Extract the [X, Y] coordinate from the center of the cell holding the provided text.  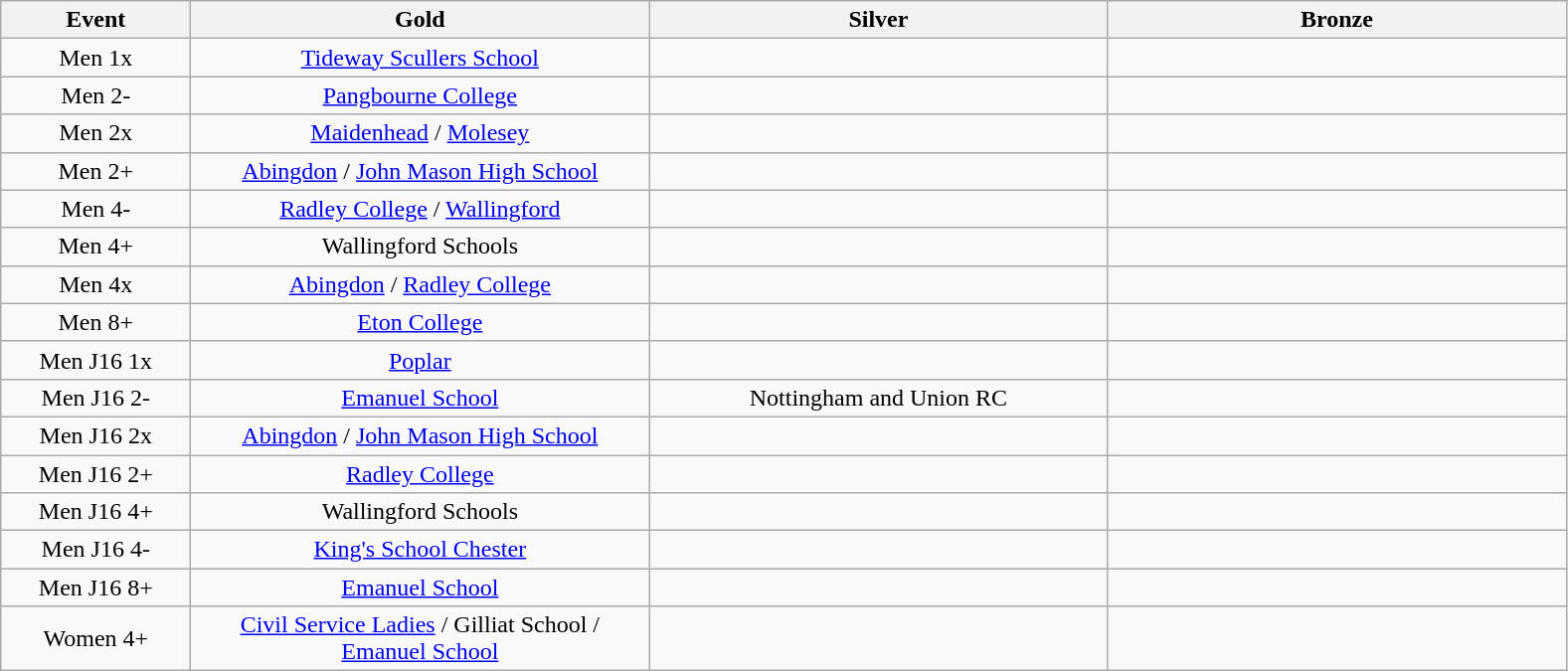
Abingdon / Radley College [420, 284]
Men J16 8+ [95, 587]
Eton College [420, 322]
Radley College / Wallingford [420, 209]
Gold [420, 20]
Men 4x [95, 284]
Men 4- [95, 209]
Radley College [420, 474]
Tideway Scullers School [420, 58]
Silver [879, 20]
Event [95, 20]
Men J16 1x [95, 360]
Men 8+ [95, 322]
Men 2x [95, 133]
Men J16 2- [95, 398]
Men J16 4- [95, 550]
Men 1x [95, 58]
Men J16 4+ [95, 512]
Pangbourne College [420, 95]
Men 2- [95, 95]
Maidenhead / Molesey [420, 133]
Nottingham and Union RC [879, 398]
King's School Chester [420, 550]
Men 4+ [95, 247]
Women 4+ [95, 638]
Men J16 2+ [95, 474]
Civil Service Ladies / Gilliat School / Emanuel School [420, 638]
Poplar [420, 360]
Bronze [1336, 20]
Men J16 2x [95, 435]
Men 2+ [95, 171]
